For the text-containing cell, return its midpoint in (x, y) coordinate format. 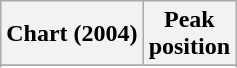
Chart (2004) (72, 34)
Peak position (189, 34)
